Output the [X, Y] coordinate of the center of the cell containing the given text.  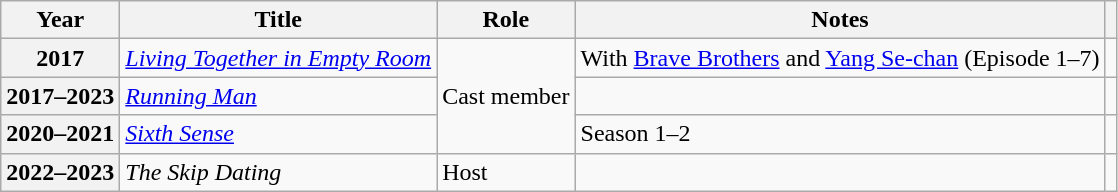
Season 1–2 [840, 134]
Living Together in Empty Room [278, 58]
Sixth Sense [278, 134]
Notes [840, 20]
Cast member [506, 96]
Role [506, 20]
Year [60, 20]
2022–2023 [60, 172]
Running Man [278, 96]
With Brave Brothers and Yang Se-chan (Episode 1–7) [840, 58]
Host [506, 172]
The Skip Dating [278, 172]
Title [278, 20]
2017–2023 [60, 96]
2017 [60, 58]
2020–2021 [60, 134]
